Determine the (x, y) coordinate at the center of the cell enclosing the given text.  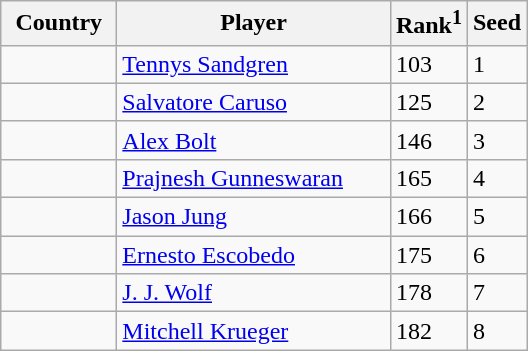
2 (496, 102)
7 (496, 293)
125 (428, 102)
178 (428, 293)
103 (428, 64)
Seed (496, 24)
1 (496, 64)
6 (496, 255)
182 (428, 331)
Ernesto Escobedo (254, 255)
166 (428, 217)
Country (59, 24)
8 (496, 331)
Mitchell Krueger (254, 331)
Player (254, 24)
175 (428, 255)
5 (496, 217)
Salvatore Caruso (254, 102)
Alex Bolt (254, 140)
Tennys Sandgren (254, 64)
165 (428, 178)
4 (496, 178)
Jason Jung (254, 217)
3 (496, 140)
Rank1 (428, 24)
J. J. Wolf (254, 293)
146 (428, 140)
Prajnesh Gunneswaran (254, 178)
